Scan for the cell matching the given text and deliver its [X, Y] coordinate at center. 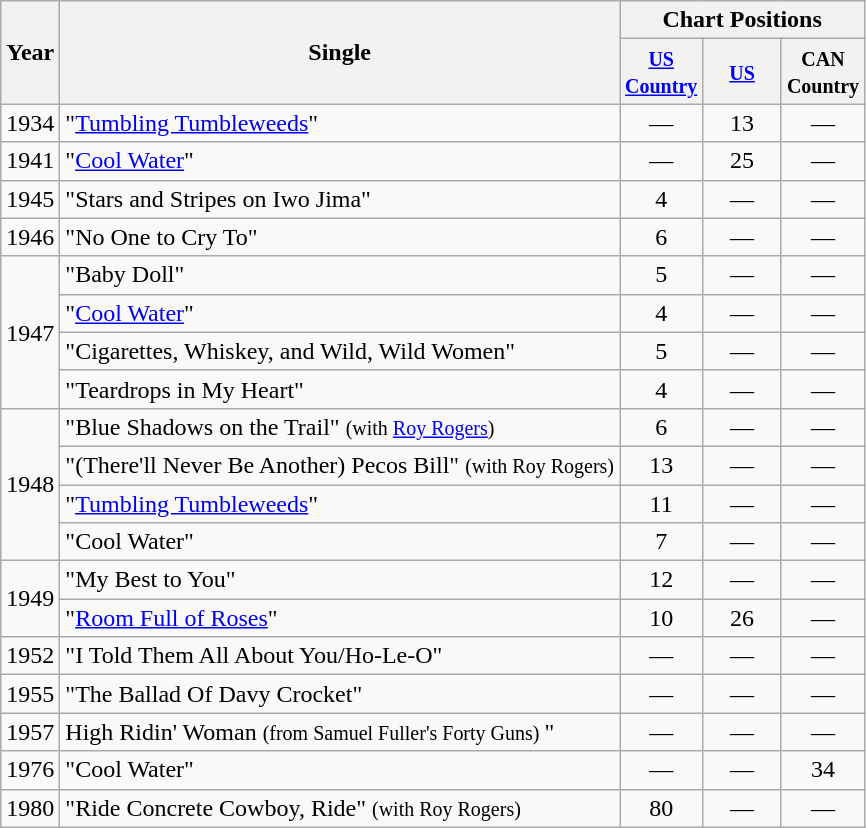
"Ride Concrete Cowboy, Ride" (with Roy Rogers) [340, 808]
1955 [30, 694]
80 [662, 808]
26 [742, 618]
11 [662, 503]
"(There'll Never Be Another) Pecos Bill" (with Roy Rogers) [340, 465]
US Country [662, 72]
High Ridin' Woman (from Samuel Fuller's Forty Guns) " [340, 732]
1947 [30, 332]
"No One to Cry To" [340, 237]
1946 [30, 237]
25 [742, 161]
1976 [30, 770]
7 [662, 542]
10 [662, 618]
Chart Positions [742, 20]
34 [822, 770]
"Teardrops in My Heart" [340, 389]
1934 [30, 123]
1949 [30, 599]
"Baby Doll" [340, 275]
1941 [30, 161]
"Room Full of Roses" [340, 618]
Single [340, 52]
1952 [30, 656]
1948 [30, 484]
12 [662, 580]
1957 [30, 732]
"I Told Them All About You/Ho-Le-O" [340, 656]
Year [30, 52]
"Blue Shadows on the Trail" (with Roy Rogers) [340, 427]
"My Best to You" [340, 580]
1980 [30, 808]
"Stars and Stripes on Iwo Jima" [340, 199]
CAN Country [822, 72]
1945 [30, 199]
"The Ballad Of Davy Crocket" [340, 694]
"Cigarettes, Whiskey, and Wild, Wild Women" [340, 351]
US [742, 72]
